Search for the cell housing the specified text and yield its [X, Y] center coordinate. 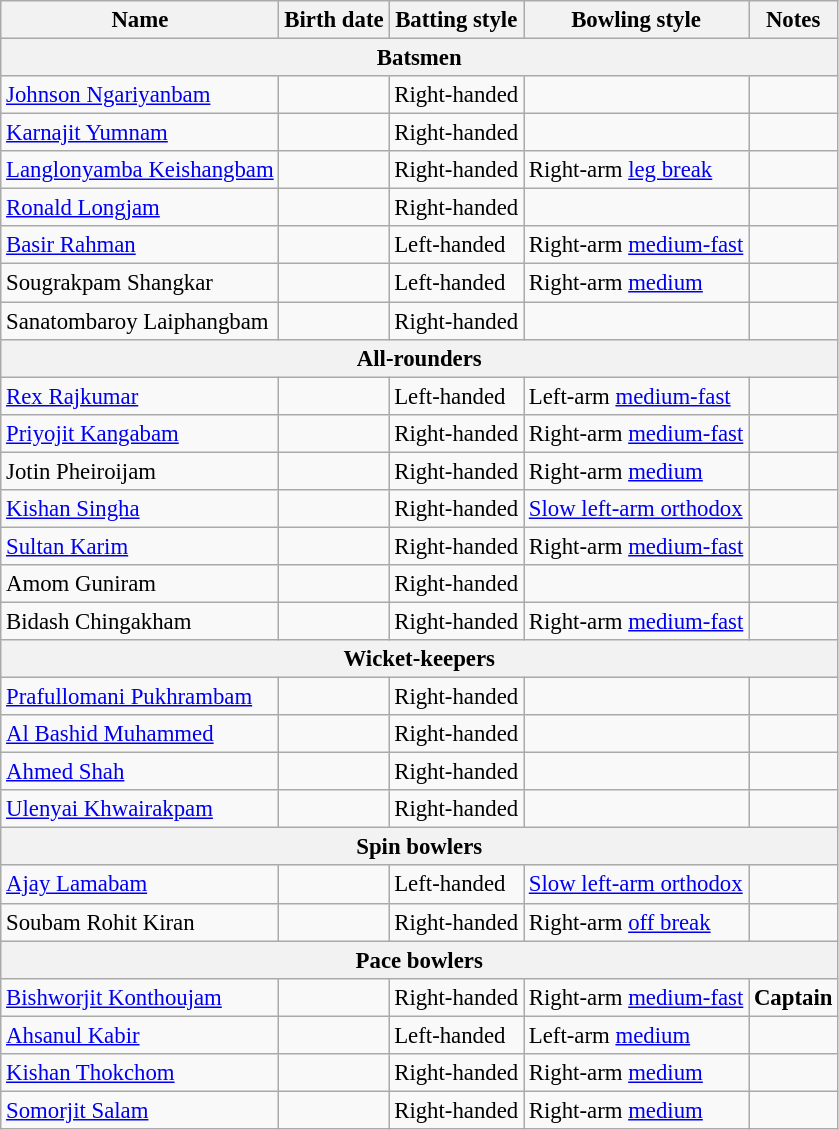
Langlonyamba Keishangbam [140, 170]
Bishworjit Konthoujam [140, 997]
Prafullomani Pukhrambam [140, 697]
Batting style [456, 20]
Sougrakpam Shangkar [140, 283]
Left-arm medium [636, 1035]
Johnson Ngariyanbam [140, 95]
Soubam Rohit Kiran [140, 922]
Wicket-keepers [420, 659]
Rex Rajkumar [140, 396]
Spin bowlers [420, 847]
Left-arm medium-fast [636, 396]
Basir Rahman [140, 245]
Name [140, 20]
Pace bowlers [420, 960]
Kishan Thokchom [140, 1073]
Ronald Longjam [140, 208]
Ahsanul Kabir [140, 1035]
All-rounders [420, 358]
Priyojit Kangabam [140, 433]
Notes [794, 20]
Batsmen [420, 58]
Ahmed Shah [140, 772]
Al Bashid Muhammed [140, 734]
Somorjit Salam [140, 1110]
Bidash Chingakham [140, 621]
Ajay Lamabam [140, 885]
Bowling style [636, 20]
Kishan Singha [140, 509]
Right-arm leg break [636, 170]
Right-arm off break [636, 922]
Captain [794, 997]
Karnajit Yumnam [140, 133]
Jotin Pheiroijam [140, 471]
Birth date [334, 20]
Sultan Karim [140, 546]
Ulenyai Khwairakpam [140, 809]
Amom Guniram [140, 584]
Sanatombaroy Laiphangbam [140, 321]
